Locate the cell with the specified text and output its [x, y] center coordinate. 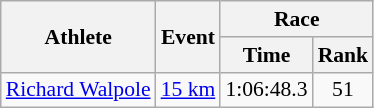
Athlete [78, 36]
Richard Walpole [78, 90]
1:06:48.3 [266, 90]
Event [188, 36]
Race [296, 19]
15 km [188, 90]
Rank [344, 55]
Time [266, 55]
51 [344, 90]
